Return (x, y) of the center of cell containing provided text 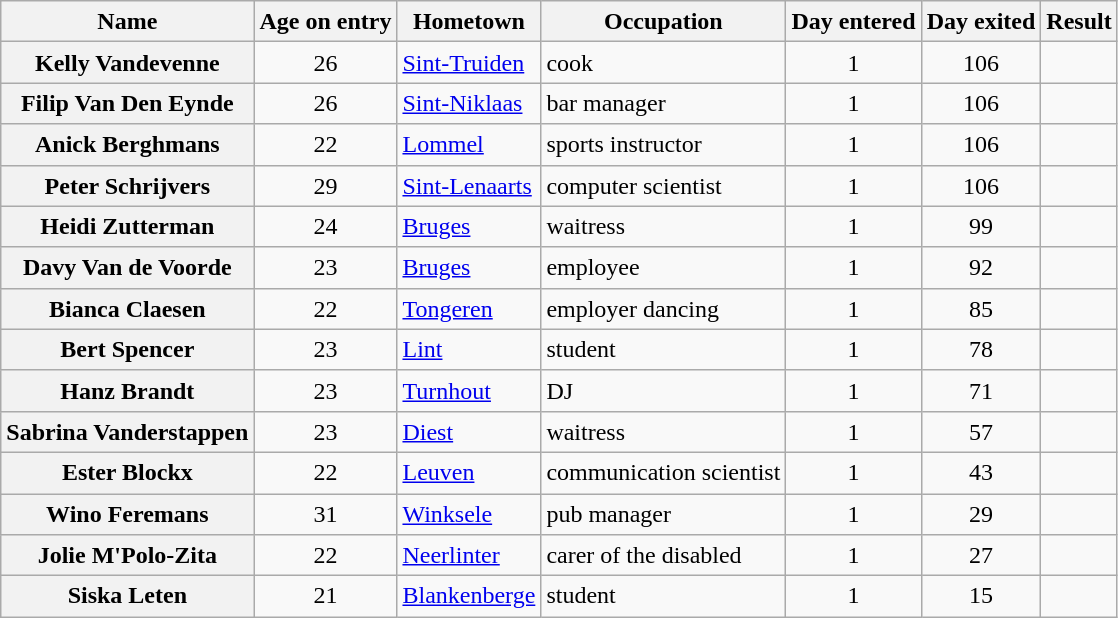
24 (326, 226)
Lommel (469, 144)
communication scientist (664, 472)
Anick Berghmans (128, 144)
Sabrina Vanderstappen (128, 432)
Turnhout (469, 390)
Filip Van Den Eynde (128, 104)
57 (981, 432)
Siska Leten (128, 596)
DJ (664, 390)
Jolie M'Polo-Zita (128, 556)
carer of the disabled (664, 556)
employer dancing (664, 308)
Bianca Claesen (128, 308)
Lint (469, 350)
Neerlinter (469, 556)
71 (981, 390)
Leuven (469, 472)
85 (981, 308)
27 (981, 556)
Diest (469, 432)
21 (326, 596)
sports instructor (664, 144)
computer scientist (664, 186)
Tongeren (469, 308)
Sint-Truiden (469, 62)
bar manager (664, 104)
Wino Feremans (128, 514)
Bert Spencer (128, 350)
pub manager (664, 514)
Heidi Zutterman (128, 226)
Day entered (854, 22)
31 (326, 514)
Result (1079, 22)
Sint-Lenaarts (469, 186)
Hanz Brandt (128, 390)
Kelly Vandevenne (128, 62)
43 (981, 472)
cook (664, 62)
Day exited (981, 22)
Name (128, 22)
Peter Schrijvers (128, 186)
15 (981, 596)
Hometown (469, 22)
Winksele (469, 514)
99 (981, 226)
Blankenberge (469, 596)
Occupation (664, 22)
Ester Blockx (128, 472)
78 (981, 350)
92 (981, 268)
Davy Van de Voorde (128, 268)
Age on entry (326, 22)
employee (664, 268)
Sint-Niklaas (469, 104)
